Return the (X, Y) coordinate for the center point of the cell that contains the specified text.  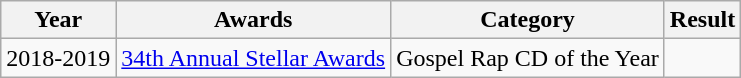
Gospel Rap CD of the Year (528, 58)
Year (58, 20)
Category (528, 20)
2018-2019 (58, 58)
Result (702, 20)
Awards (254, 20)
34th Annual Stellar Awards (254, 58)
